From the cell containing the given text, extract its center point as (x, y) coordinate. 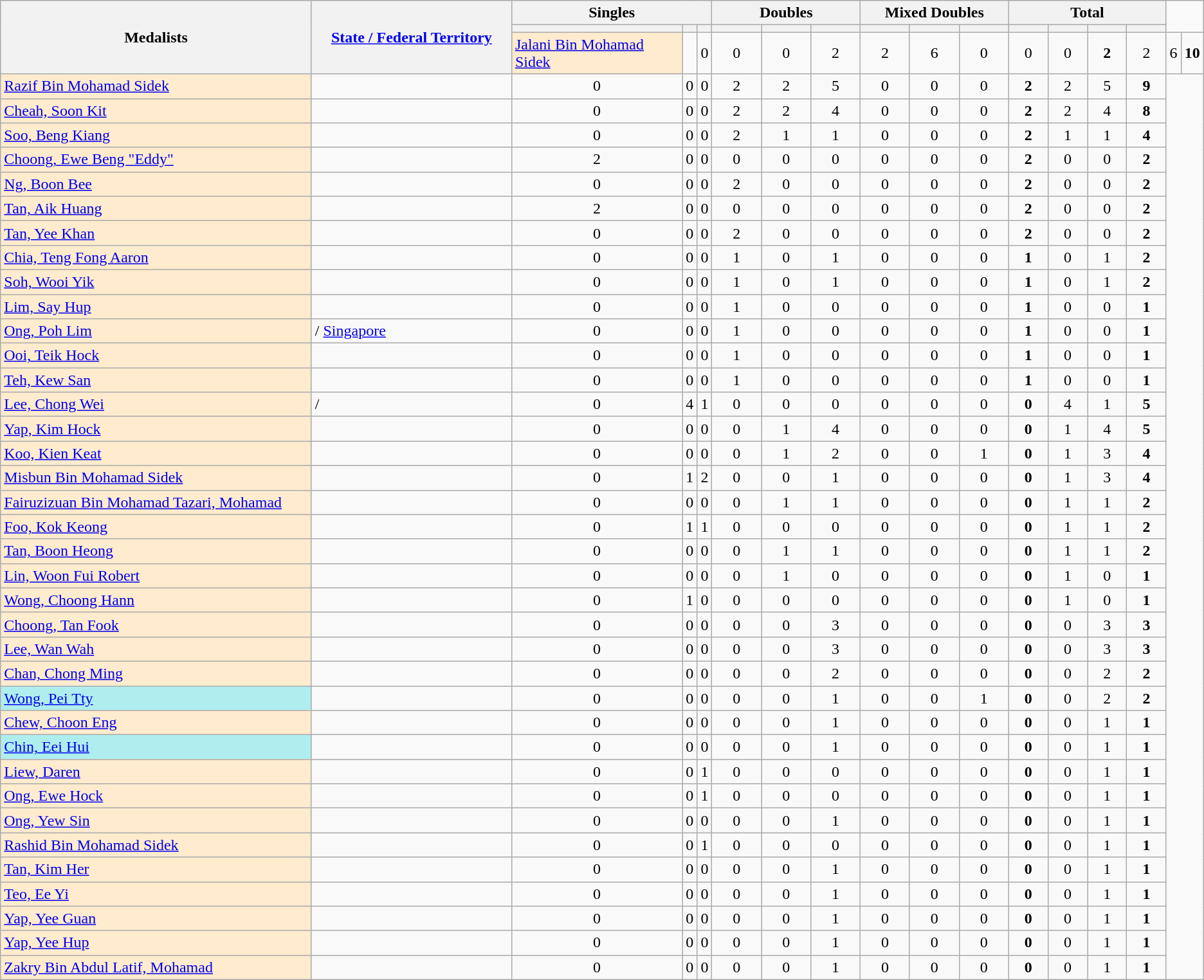
Tan, Yee Khan (156, 233)
Razif Bin Mohamad Sidek (156, 86)
Doubles (786, 13)
Koo, Kien Keat (156, 453)
Total (1087, 13)
Lim, Say Hup (156, 307)
Ng, Boon Bee (156, 184)
9 (1146, 86)
Fairuzizuan Bin Mohamad Tazari, Mohamad (156, 502)
Ooi, Teik Hock (156, 356)
Medalists (156, 37)
Ong, Yew Sin (156, 821)
Zakry Bin Abdul Latif, Mohamad (156, 967)
Lee, Chong Wei (156, 404)
Liew, Daren (156, 772)
Chin, Eei Hui (156, 747)
Soo, Beng Kiang (156, 135)
State / Federal Territory (412, 37)
Cheah, Soon Kit (156, 111)
10 (1192, 53)
Choong, Tan Fook (156, 624)
8 (1146, 111)
Wong, Choong Hann (156, 600)
Lin, Woon Fui Robert (156, 576)
/ Singapore (412, 331)
/ (412, 404)
Ong, Ewe Hock (156, 796)
Singles (612, 13)
Yap, Yee Guan (156, 918)
Chew, Choon Eng (156, 723)
Choong, Ewe Beng "Eddy" (156, 159)
Tan, Kim Her (156, 869)
Mixed Doubles (935, 13)
Chan, Chong Ming (156, 673)
Yap, Kim Hock (156, 429)
Wong, Pei Tty (156, 698)
Teo, Ee Yi (156, 894)
Yap, Yee Hup (156, 943)
Soh, Wooi Yik (156, 282)
Tan, Boon Heong (156, 551)
Chia, Teng Fong Aaron (156, 257)
Foo, Kok Keong (156, 527)
Ong, Poh Lim (156, 331)
Lee, Wan Wah (156, 649)
Misbun Bin Mohamad Sidek (156, 478)
Teh, Kew San (156, 380)
Tan, Aik Huang (156, 208)
Jalani Bin Mohamad Sidek (597, 53)
Rashid Bin Mohamad Sidek (156, 845)
